Determine the [X, Y] coordinate at the center of the cell enclosing the given text.  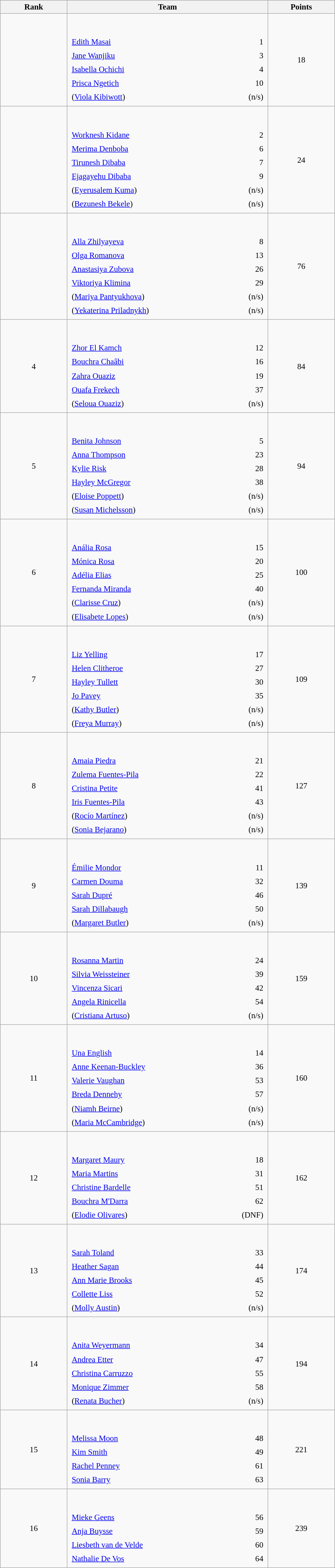
Alla Zhilyayeva 8 Olga Romanova 13 Anastasiya Zubova 26 Viktoriya Klimina 29 (Mariya Pantyukhova) (n/s) (Yekaterina Priladnykh) (n/s) [167, 266]
Collette Liss [146, 1294]
Anne Keenan-Buckley [148, 1067]
Adélia Elias [145, 575]
(Margaret Butler) [145, 923]
17 [241, 654]
Mieke Geens [154, 1517]
Monique Zimmer [146, 1387]
Jo Pavey [143, 696]
39 [243, 974]
Tirunesh Dibaba [147, 162]
Olga Romanova [149, 255]
Iris Fuentes-Pila [147, 802]
(Rocío Martínez) [147, 816]
Cristina Petite [147, 788]
21 [245, 761]
Maria Martins [139, 1173]
30 [241, 682]
Silvia Weissteiner [145, 974]
(Freya Murray) [143, 723]
Ann Marie Brooks [146, 1280]
239 [301, 1528]
60 [252, 1545]
(Sonia Bejarano) [147, 830]
Amaia Piedra 21 Zulema Fuentes-Pila 22 Cristina Petite 41 Iris Fuentes-Pila 43 (Rocío Martínez) (n/s) (Sonia Bejarano) (n/s) [167, 786]
Rosanna Martin [145, 960]
Margaret Maury 18 Maria Martins 31 Christine Bardelle 51 Bouchra M'Darra 62 (Elodie Olivares) (DNF) [167, 1178]
Ejagayehu Dibaba [147, 176]
Anna Thompson [146, 455]
(Eloise Poppett) [146, 496]
Anja Buysse [154, 1531]
Valerie Vaughan [148, 1081]
40 [243, 589]
Zulema Fuentes-Pila [147, 775]
Christina Carruzzo [146, 1373]
42 [243, 988]
59 [252, 1531]
Émilie Mondor [145, 867]
Edith Masai 1 Jane Wanjiku 3 Isabella Ochichi 4 Prisca Ngetich 10 (Viola Kibiwott) (n/s) [167, 60]
Viktoriya Klimina [149, 283]
Worknesh Kidane 2 Merima Denboba 6 Tirunesh Dibaba 7 Ejagayehu Dibaba 9 (Eyerusalem Kuma) (n/s) (Bezunesh Bekele) (n/s) [167, 160]
Bouchra M'Darra [139, 1201]
26 [247, 269]
76 [301, 266]
Edith Masai [143, 42]
Amaia Piedra [147, 761]
Zahra Ouaziz [143, 376]
Melissa Moon 48 Kim Smith 49 Rachel Penney 61 Sonia Barry 63 [167, 1449]
(Yekaterina Priladnykh) [149, 311]
Melissa Moon [149, 1438]
54 [243, 1002]
Liesbeth van de Velde [154, 1545]
29 [247, 283]
Sonia Barry [149, 1480]
Alla Zhilyayeva [149, 241]
(Bezunesh Bekele) [147, 204]
84 [301, 366]
Fernanda Miranda [145, 589]
Kim Smith [149, 1452]
Hayley Tullett [143, 682]
Zhor El Kamch [143, 348]
34 [244, 1345]
38 [245, 482]
44 [244, 1266]
Nathalie De Vos [154, 1559]
174 [301, 1270]
Anastasiya Zubova [149, 269]
Helen Clitheroe [143, 668]
43 [245, 802]
Christine Bardelle [139, 1187]
(Renata Bucher) [146, 1401]
Angela Rinicella [145, 1002]
(Elodie Olivares) [139, 1215]
Sarah Dupré [145, 895]
162 [301, 1178]
194 [301, 1364]
27 [241, 668]
Anita Weyermann [146, 1345]
Margaret Maury [139, 1160]
(Molly Austin) [146, 1308]
23 [245, 455]
61 [247, 1466]
Isabella Ochichi [143, 70]
Mieke Geens 56 Anja Buysse 59 Liesbeth van de Velde 60 Nathalie De Vos 64 [167, 1528]
64 [252, 1559]
Carmen Douma [145, 881]
94 [301, 466]
50 [242, 909]
Rosanna Martin 24 Silvia Weissteiner 39 Vincenza Sicari 42 Angela Rinicella 54 (Cristiana Artuso) (n/s) [167, 978]
(Cristiana Artuso) [145, 1015]
127 [301, 786]
47 [244, 1359]
62 [237, 1201]
3 [242, 56]
33 [244, 1252]
22 [245, 775]
35 [241, 696]
Benita Johnson 5 Anna Thompson 23 Kylie Risk 28 Hayley McGregor 38 (Eloise Poppett) (n/s) (Susan Michelsson) (n/s) [167, 466]
63 [247, 1480]
19 [241, 376]
55 [244, 1373]
109 [301, 679]
48 [247, 1438]
Anália Rosa 15 Mónica Rosa 20 Adélia Elias 25 Fernanda Miranda 40 (Clarisse Cruz) (n/s) (Elisabete Lopes) (n/s) [167, 572]
(DNF) [237, 1215]
Liz Yelling [143, 654]
(Maria McCambridge) [148, 1122]
Una English [148, 1053]
(Seloua Ouaziz) [143, 403]
Émilie Mondor 11 Carmen Douma 32 Sarah Dupré 46 Sarah Dillabaugh 50 (Margaret Butler) (n/s) [167, 886]
25 [243, 575]
49 [247, 1452]
Jane Wanjiku [143, 56]
Worknesh Kidane [147, 135]
(Kathy Butler) [143, 709]
45 [244, 1280]
Rank [34, 7]
(Eyerusalem Kuma) [147, 190]
Anita Weyermann 34 Andrea Etter 47 Christina Carruzzo 55 Monique Zimmer 58 (Renata Bucher) (n/s) [167, 1364]
31 [237, 1173]
36 [247, 1067]
Points [301, 7]
2 [245, 135]
32 [242, 881]
221 [301, 1449]
Mónica Rosa [145, 561]
28 [245, 468]
Prisca Ngetich [143, 83]
Sarah Toland 33 Heather Sagan 44 Ann Marie Brooks 45 Collette Liss 52 (Molly Austin) (n/s) [167, 1270]
56 [252, 1517]
Andrea Etter [146, 1359]
Zhor El Kamch 12 Bouchra Chaâbi 16 Zahra Ouaziz 19 Ouafa Frekech 37 (Seloua Ouaziz) (n/s) [167, 366]
51 [237, 1187]
Anália Rosa [145, 547]
160 [301, 1078]
Ouafa Frekech [143, 389]
1 [242, 42]
Rachel Penney [149, 1466]
139 [301, 886]
Hayley McGregor [146, 482]
57 [247, 1094]
Heather Sagan [146, 1266]
Una English 14 Anne Keenan-Buckley 36 Valerie Vaughan 53 Breda Dennehy 57 (Niamh Beirne) (n/s) (Maria McCambridge) (n/s) [167, 1078]
Sarah Toland [146, 1252]
52 [244, 1294]
(Clarisse Cruz) [145, 603]
(Mariya Pantyukhova) [149, 296]
37 [241, 389]
(Elisabete Lopes) [145, 617]
Kylie Risk [146, 468]
159 [301, 978]
(Viola Kibiwott) [143, 97]
(Niamh Beirne) [148, 1108]
53 [247, 1081]
58 [244, 1387]
41 [245, 788]
Sarah Dillabaugh [145, 909]
100 [301, 572]
Merima Denboba [147, 149]
Team [167, 7]
Bouchra Chaâbi [143, 362]
Vincenza Sicari [145, 988]
20 [243, 561]
Liz Yelling 17 Helen Clitheroe 27 Hayley Tullett 30 Jo Pavey 35 (Kathy Butler) (n/s) (Freya Murray) (n/s) [167, 679]
Breda Dennehy [148, 1094]
46 [242, 895]
Benita Johnson [146, 441]
(Susan Michelsson) [146, 510]
